Scan for the cell matching the given text and deliver its [X, Y] coordinate at center. 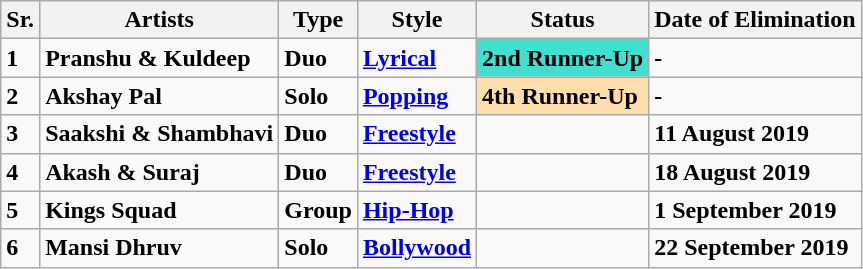
Style [416, 20]
Popping [416, 96]
Akshay Pal [160, 96]
Type [318, 20]
4th Runner-Up [563, 96]
Status [563, 20]
Pranshu & Kuldeep [160, 58]
3 [20, 134]
Sr. [20, 20]
1 September 2019 [755, 210]
Hip-Hop [416, 210]
4 [20, 172]
5 [20, 210]
6 [20, 248]
Group [318, 210]
Saakshi & Shambhavi [160, 134]
18 August 2019 [755, 172]
2nd Runner-Up [563, 58]
22 September 2019 [755, 248]
Lyrical [416, 58]
Bollywood [416, 248]
Mansi Dhruv [160, 248]
Akash & Suraj [160, 172]
2 [20, 96]
Kings Squad [160, 210]
11 August 2019 [755, 134]
Artists [160, 20]
Date of Elimination [755, 20]
1 [20, 58]
